Capture the cell that displays the provided text and extract its (X, Y) central coordinate. 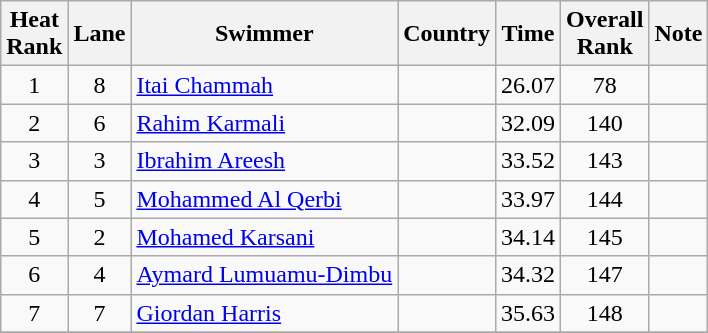
Aymard Lumuamu-Dimbu (264, 275)
144 (605, 199)
Mohamed Karsani (264, 237)
Itai Chammah (264, 85)
33.97 (528, 199)
Giordan Harris (264, 313)
34.32 (528, 275)
1 (34, 85)
143 (605, 161)
Country (447, 34)
26.07 (528, 85)
35.63 (528, 313)
Ibrahim Areesh (264, 161)
Swimmer (264, 34)
32.09 (528, 123)
148 (605, 313)
OverallRank (605, 34)
Rahim Karmali (264, 123)
78 (605, 85)
145 (605, 237)
Lane (100, 34)
Time (528, 34)
Note (678, 34)
33.52 (528, 161)
140 (605, 123)
8 (100, 85)
34.14 (528, 237)
Heat Rank (34, 34)
147 (605, 275)
Mohammed Al Qerbi (264, 199)
